Provide the [X, Y] coordinate of the cell's center where the given text is located.  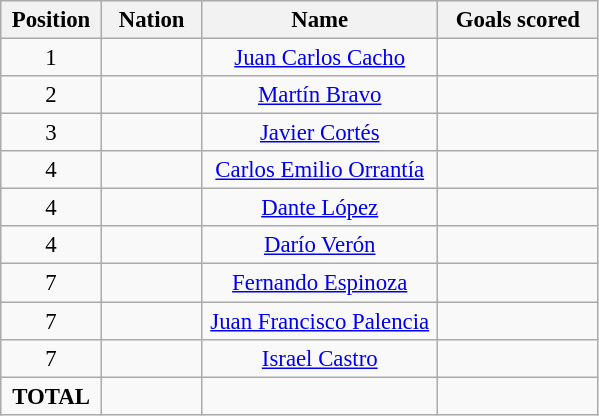
Juan Carlos Cacho [320, 58]
Name [320, 20]
Carlos Emilio Orrantía [320, 170]
Israel Castro [320, 358]
Fernando Espinoza [320, 283]
Martín Bravo [320, 95]
Dante López [320, 208]
Juan Francisco Palencia [320, 321]
Darío Verón [320, 245]
2 [52, 95]
1 [52, 58]
Goals scored [518, 20]
Javier Cortés [320, 133]
TOTAL [52, 396]
3 [52, 133]
Position [52, 20]
Nation [152, 20]
